Pinpoint the cell where the given text exists, returning its (x, y) midpoint coordinate. 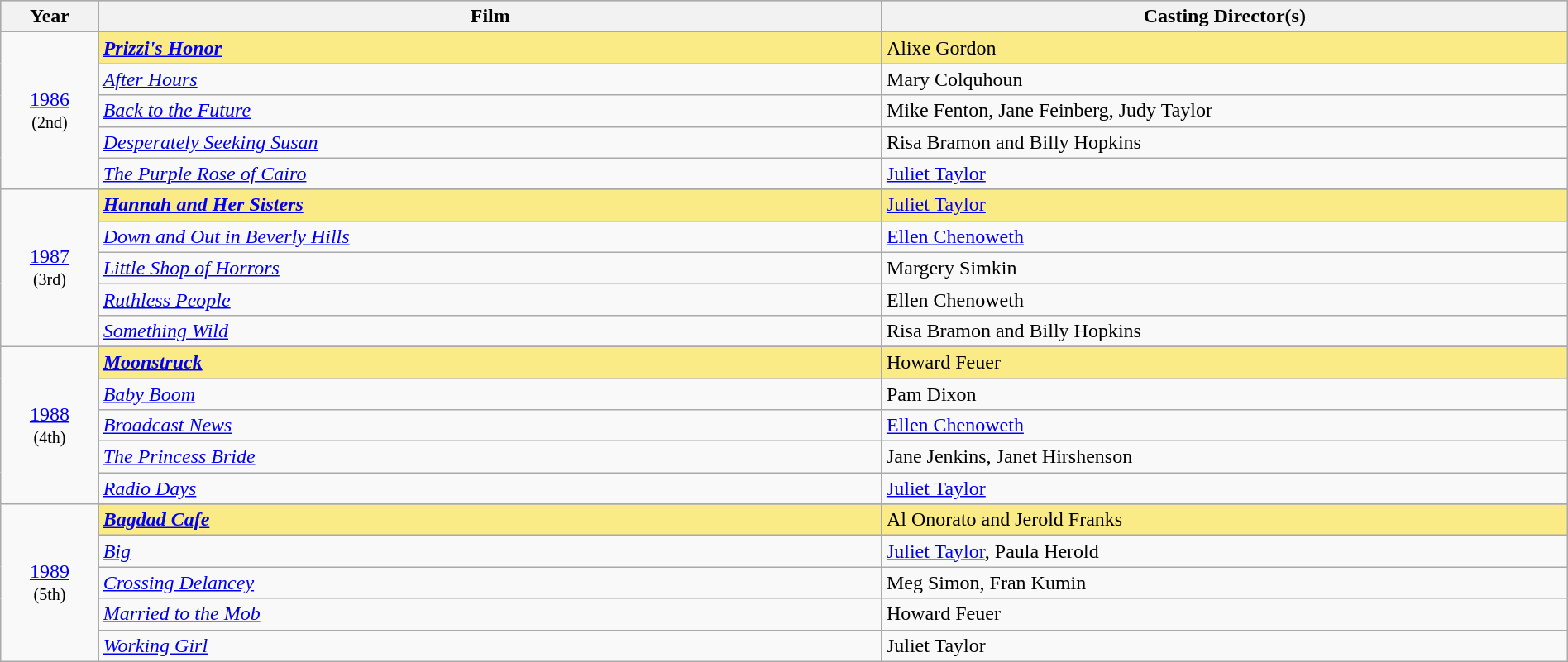
Back to the Future (490, 111)
Big (490, 551)
Hannah and Her Sisters (490, 205)
Radio Days (490, 488)
Down and Out in Beverly Hills (490, 236)
Year (50, 17)
Moonstruck (490, 362)
1989(5th) (50, 583)
The Purple Rose of Cairo (490, 174)
Alixe Gordon (1224, 48)
Baby Boom (490, 394)
Jane Jenkins, Janet Hirshenson (1224, 457)
Desperately Seeking Susan (490, 142)
Broadcast News (490, 426)
Crossing Delancey (490, 583)
Prizzi's Honor (490, 48)
Bagdad Cafe (490, 520)
Meg Simon, Fran Kumin (1224, 583)
Casting Director(s) (1224, 17)
Working Girl (490, 645)
Mike Fenton, Jane Feinberg, Judy Taylor (1224, 111)
Little Shop of Horrors (490, 268)
Ruthless People (490, 299)
Pam Dixon (1224, 394)
Al Onorato and Jerold Franks (1224, 520)
Juliet Taylor, Paula Herold (1224, 551)
Margery Simkin (1224, 268)
Married to the Mob (490, 614)
Mary Colquhoun (1224, 79)
1986(2nd) (50, 111)
1987(3rd) (50, 268)
The Princess Bride (490, 457)
1988(4th) (50, 425)
Something Wild (490, 331)
After Hours (490, 79)
Film (490, 17)
